Locate the cell with the specified text and output its [x, y] center coordinate. 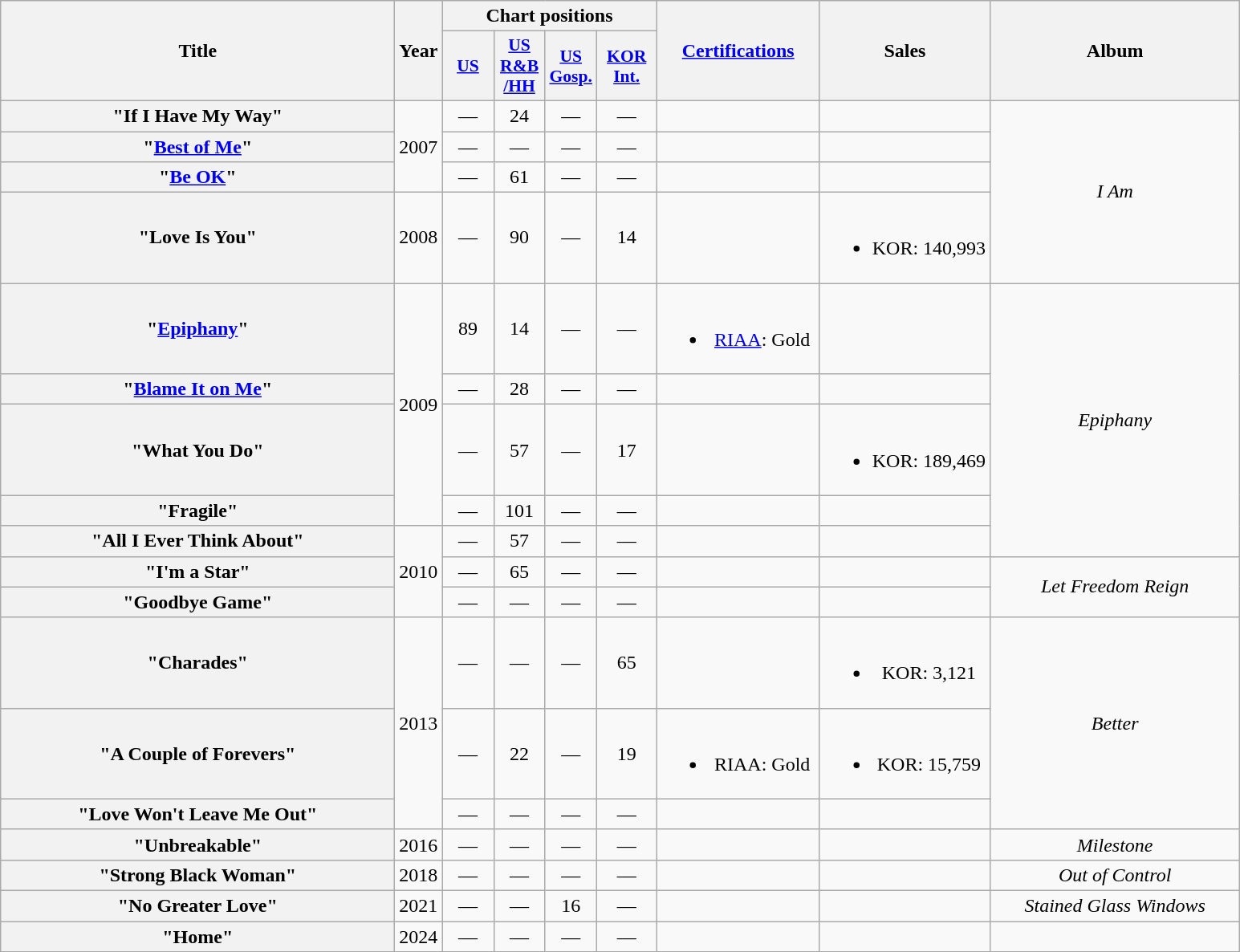
"Epiphany" [197, 329]
2007 [419, 146]
89 [468, 329]
2009 [419, 405]
US R&B/HH [519, 66]
2024 [419, 937]
17 [626, 450]
Chart positions [549, 16]
2018 [419, 875]
"What You Do" [197, 450]
"Best of Me" [197, 147]
28 [519, 389]
"Home" [197, 937]
"I'm a Star" [197, 572]
Sales [905, 51]
"Fragile" [197, 511]
KOR: 140,993 [905, 238]
Year [419, 51]
Better [1116, 723]
"Blame It on Me" [197, 389]
"Strong Black Woman" [197, 875]
Let Freedom Reign [1116, 587]
19 [626, 753]
"If I Have My Way" [197, 116]
"A Couple of Forevers" [197, 753]
Certifications [738, 51]
KOR Int. [626, 66]
"Charades" [197, 663]
"No Greater Love" [197, 905]
2010 [419, 572]
I Am [1116, 191]
Milestone [1116, 844]
US [468, 66]
"Be OK" [197, 177]
"Goodbye Game" [197, 602]
Out of Control [1116, 875]
90 [519, 238]
"Love Is You" [197, 238]
KOR: 15,759 [905, 753]
2013 [419, 723]
"Unbreakable" [197, 844]
KOR: 189,469 [905, 450]
24 [519, 116]
2016 [419, 844]
Title [197, 51]
"Love Won't Leave Me Out" [197, 814]
"All I Ever Think About" [197, 541]
US Gosp. [571, 66]
16 [571, 905]
22 [519, 753]
101 [519, 511]
2021 [419, 905]
2008 [419, 238]
KOR: 3,121 [905, 663]
61 [519, 177]
Album [1116, 51]
Stained Glass Windows [1116, 905]
Epiphany [1116, 420]
